Extract the (X, Y) coordinate from the center of the cell holding the provided text.  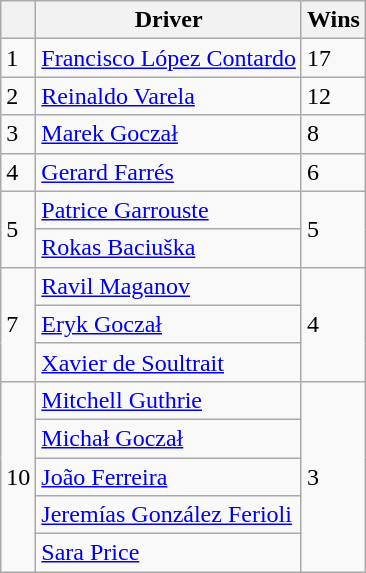
Marek Goczał (169, 134)
12 (333, 96)
2 (18, 96)
Jeremías González Ferioli (169, 515)
Gerard Farrés (169, 172)
Wins (333, 20)
17 (333, 58)
Driver (169, 20)
Patrice Garrouste (169, 210)
Michał Goczał (169, 438)
João Ferreira (169, 477)
Ravil Maganov (169, 286)
10 (18, 476)
1 (18, 58)
Eryk Goczał (169, 324)
Francisco López Contardo (169, 58)
Rokas Baciuška (169, 248)
Sara Price (169, 553)
Xavier de Soultrait (169, 362)
6 (333, 172)
7 (18, 324)
Mitchell Guthrie (169, 400)
8 (333, 134)
Reinaldo Varela (169, 96)
